From the cell containing the given text, extract its center point as [X, Y] coordinate. 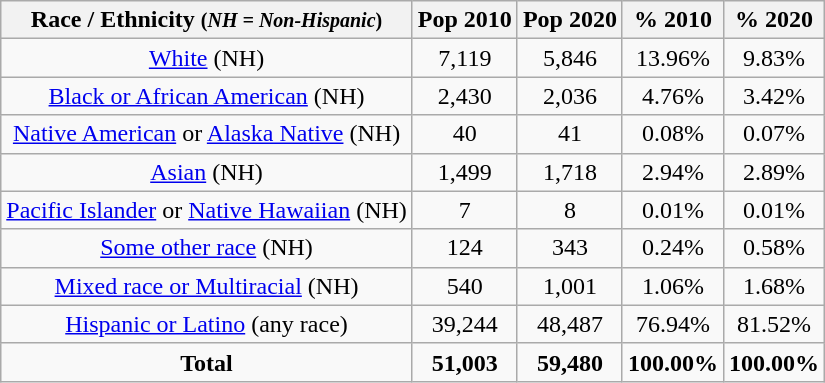
0.58% [774, 248]
4.76% [672, 96]
39,244 [464, 324]
Pacific Islander or Native Hawaiian (NH) [207, 210]
59,480 [570, 362]
Pop 2020 [570, 20]
1.68% [774, 286]
51,003 [464, 362]
540 [464, 286]
7 [464, 210]
% 2010 [672, 20]
Asian (NH) [207, 172]
2.89% [774, 172]
3.42% [774, 96]
7,119 [464, 58]
343 [570, 248]
0.24% [672, 248]
41 [570, 134]
9.83% [774, 58]
White (NH) [207, 58]
Total [207, 362]
0.07% [774, 134]
48,487 [570, 324]
13.96% [672, 58]
1,718 [570, 172]
8 [570, 210]
Pop 2010 [464, 20]
76.94% [672, 324]
Native American or Alaska Native (NH) [207, 134]
1,499 [464, 172]
124 [464, 248]
0.08% [672, 134]
Some other race (NH) [207, 248]
5,846 [570, 58]
40 [464, 134]
Mixed race or Multiracial (NH) [207, 286]
Race / Ethnicity (NH = Non-Hispanic) [207, 20]
1,001 [570, 286]
Hispanic or Latino (any race) [207, 324]
Black or African American (NH) [207, 96]
2,036 [570, 96]
81.52% [774, 324]
1.06% [672, 286]
2,430 [464, 96]
% 2020 [774, 20]
2.94% [672, 172]
